Find where the given text appears and provide that cell's center as [x, y] coordinate. 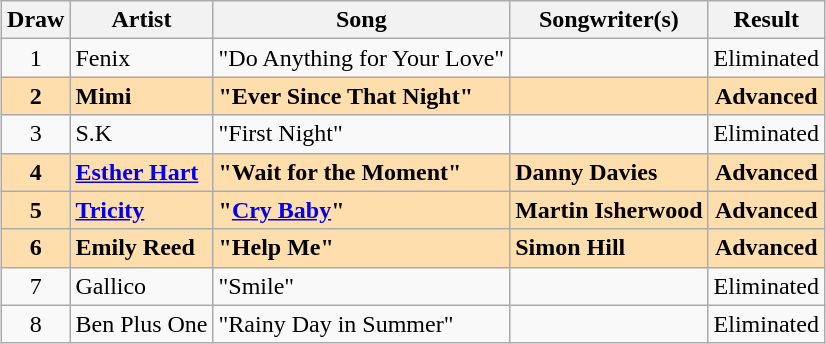
Songwriter(s) [609, 20]
Result [766, 20]
Gallico [142, 286]
3 [36, 134]
Simon Hill [609, 248]
6 [36, 248]
8 [36, 324]
Emily Reed [142, 248]
S.K [142, 134]
2 [36, 96]
"Rainy Day in Summer" [362, 324]
Ben Plus One [142, 324]
Mimi [142, 96]
Tricity [142, 210]
7 [36, 286]
"Help Me" [362, 248]
Danny Davies [609, 172]
"Do Anything for Your Love" [362, 58]
Song [362, 20]
4 [36, 172]
"First Night" [362, 134]
"Ever Since That Night" [362, 96]
Draw [36, 20]
Fenix [142, 58]
5 [36, 210]
1 [36, 58]
"Smile" [362, 286]
"Wait for the Moment" [362, 172]
Artist [142, 20]
"Cry Baby" [362, 210]
Esther Hart [142, 172]
Martin Isherwood [609, 210]
